Provide the (x, y) coordinate of the cell's center where the given text is located.  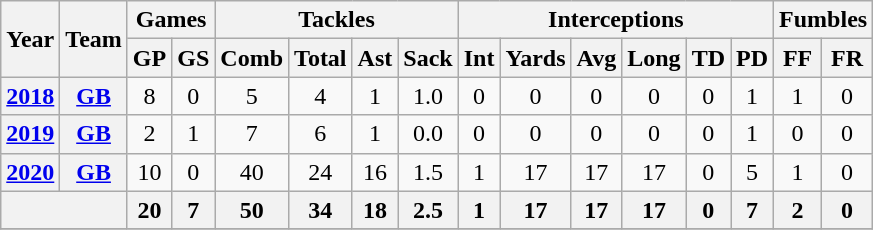
16 (375, 172)
Total (321, 58)
1.0 (428, 96)
34 (321, 210)
2020 (30, 172)
24 (321, 172)
Tackles (336, 20)
Year (30, 39)
Fumbles (824, 20)
Int (479, 58)
1.5 (428, 172)
FF (798, 58)
Long (654, 58)
2018 (30, 96)
Sack (428, 58)
0.0 (428, 134)
Avg (596, 58)
4 (321, 96)
TD (708, 58)
10 (149, 172)
2019 (30, 134)
Interceptions (616, 20)
PD (752, 58)
Yards (536, 58)
2.5 (428, 210)
Comb (252, 58)
Team (94, 39)
GP (149, 58)
50 (252, 210)
FR (848, 58)
Games (170, 20)
40 (252, 172)
18 (375, 210)
6 (321, 134)
8 (149, 96)
20 (149, 210)
Ast (375, 58)
GS (194, 58)
